Capture the cell that displays the provided text and extract its [x, y] central coordinate. 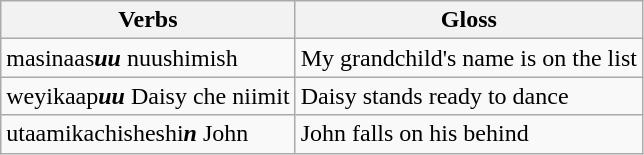
My grandchild's name is on the list [468, 58]
masinaasuu nuushimish [148, 58]
Gloss [468, 20]
John falls on his behind [468, 134]
utaamikachisheshin John [148, 134]
Daisy stands ready to dance [468, 96]
Verbs [148, 20]
weyikaapuu Daisy che niimit [148, 96]
